Return [x, y] of the center of cell containing provided text 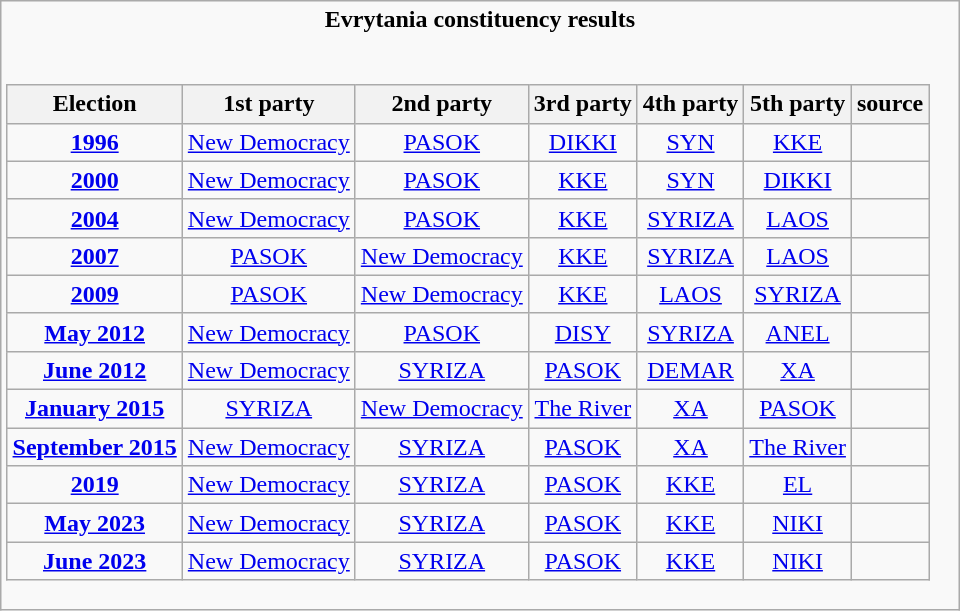
source [890, 104]
September 2015 [94, 447]
2007 [94, 256]
Election [94, 104]
June 2012 [94, 370]
EL [798, 485]
1996 [94, 142]
2000 [94, 180]
June 2023 [94, 561]
ANEL [798, 332]
May 2012 [94, 332]
5th party [798, 104]
3rd party [582, 104]
2019 [94, 485]
January 2015 [94, 409]
2nd party [442, 104]
DISY [582, 332]
4th party [690, 104]
1st party [268, 104]
2009 [94, 294]
May 2023 [94, 523]
2004 [94, 218]
DEMAR [690, 370]
